Find where the given text appears and provide that cell's center as [X, Y] coordinate. 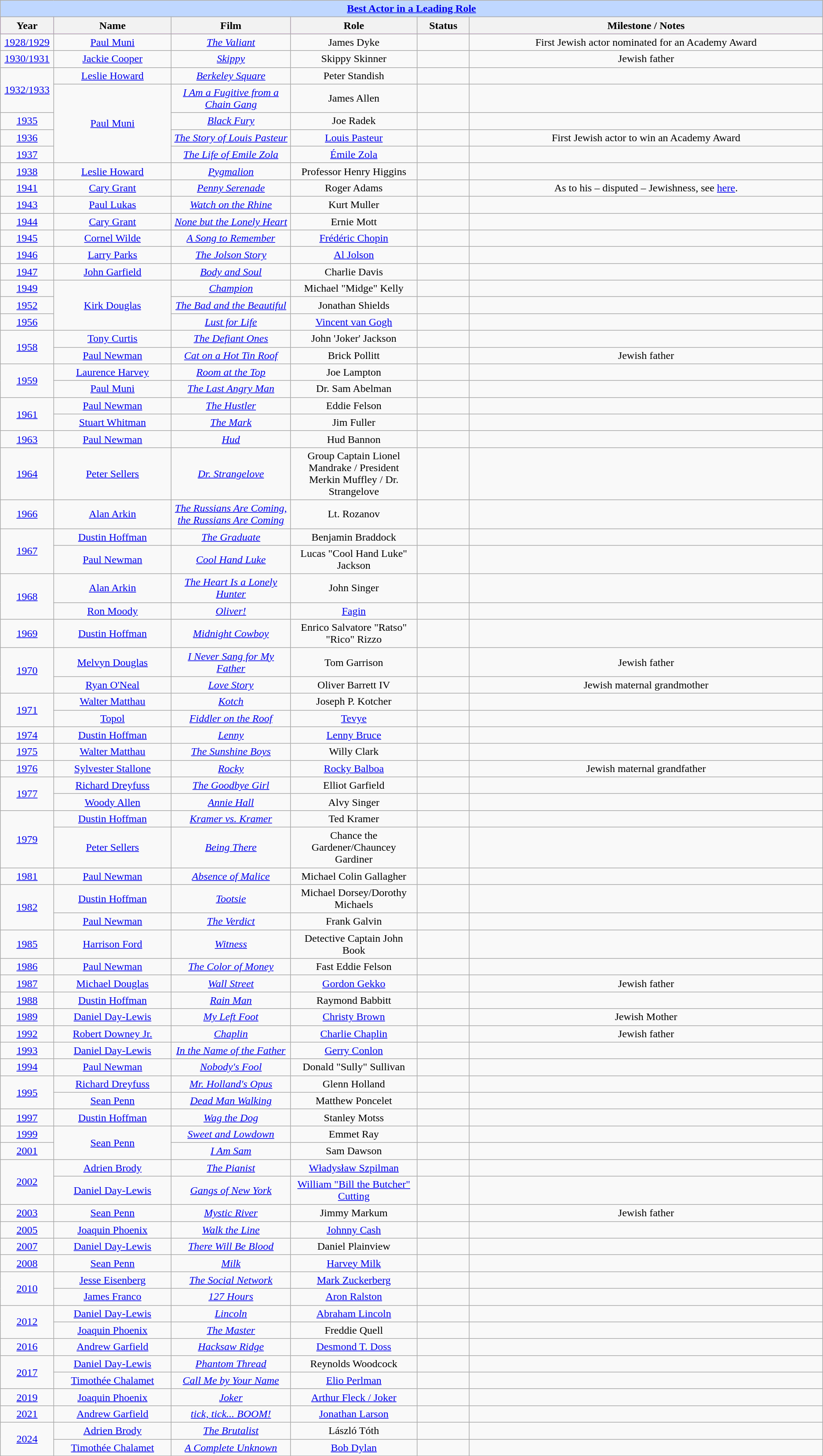
2021 [27, 1414]
The Social Network [230, 1280]
Stanley Motss [354, 1117]
Louis Pasteur [354, 138]
Black Fury [230, 121]
Witness [230, 944]
Rain Man [230, 1000]
Gerry Conlon [354, 1050]
Freddie Quell [354, 1330]
Professor Henry Higgins [354, 171]
Kirk Douglas [113, 305]
1993 [27, 1050]
Group Captain Lionel Mandrake / President Merkin Muffley / Dr. Strangelove [354, 473]
The Defiant Ones [230, 339]
1935 [27, 121]
Being There [230, 847]
2017 [27, 1372]
The Color of Money [230, 967]
Joe Radek [354, 121]
The Life of Emile Zola [230, 154]
1969 [27, 633]
My Left Foot [230, 1017]
The Mark [230, 422]
1930/1931 [27, 59]
Skippy [230, 59]
Hacksaw Ridge [230, 1347]
John 'Joker' Jackson [354, 339]
The Heart Is a Lonely Hunter [230, 589]
Charlie Davis [354, 272]
Best Actor in a Leading Role [411, 9]
2016 [27, 1347]
Jonathan Shields [354, 305]
Michael Dorsey/Dorothy Michaels [354, 899]
Gangs of New York [230, 1190]
Film [230, 26]
1964 [27, 473]
Matthew Poncelet [354, 1101]
Ryan O'Neal [113, 685]
Eddie Felson [354, 406]
1995 [27, 1092]
Milestone / Notes [646, 26]
Frank Galvin [354, 922]
1994 [27, 1067]
1947 [27, 272]
Chaplin [230, 1034]
The Hustler [230, 406]
1943 [27, 205]
Glenn Holland [354, 1084]
Abraham Lincoln [354, 1313]
Joe Lampton [354, 372]
1961 [27, 414]
Michael Douglas [113, 984]
Laurence Harvey [113, 372]
1970 [27, 670]
Woody Allen [113, 802]
1968 [27, 596]
Vincent van Gogh [354, 322]
Ron Moody [113, 611]
2024 [27, 1439]
Ted Kramer [354, 819]
Watch on the Rhine [230, 205]
Reynolds Woodcock [354, 1364]
1963 [27, 439]
1974 [27, 735]
Rocky [230, 768]
1949 [27, 289]
Donald "Sully" Sullivan [354, 1067]
In the Name of the Father [230, 1050]
1932/1933 [27, 90]
1987 [27, 984]
Joker [230, 1397]
2012 [27, 1322]
The Pianist [230, 1168]
Wag the Dog [230, 1117]
Desmond T. Doss [354, 1347]
Topol [113, 718]
Midnight Cowboy [230, 633]
Lincoln [230, 1313]
Cornel Wilde [113, 238]
A Song to Remember [230, 238]
Name [113, 26]
None but the Lonely Heart [230, 221]
Berkeley Square [230, 76]
Robert Downey Jr. [113, 1034]
Oliver Barrett IV [354, 685]
Call Me by Your Name [230, 1380]
The Graduate [230, 537]
Emmet Ray [354, 1134]
1959 [27, 380]
Gordon Gekko [354, 984]
Arthur Fleck / Joker [354, 1397]
The Russians Are Coming, the Russians Are Coming [230, 514]
There Will Be Blood [230, 1247]
Al Jolson [354, 255]
Michael Colin Gallagher [354, 876]
John Singer [354, 589]
1946 [27, 255]
Melvyn Douglas [113, 662]
1992 [27, 1034]
Annie Hall [230, 802]
1952 [27, 305]
I Never Sang for My Father [230, 662]
As to his – disputed – Jewishness, see here. [646, 188]
Tony Curtis [113, 339]
Willy Clark [354, 752]
Paul Lukas [113, 205]
Elio Perlman [354, 1380]
1986 [27, 967]
The Master [230, 1330]
tick, tick... BOOM! [230, 1414]
Role [354, 26]
Skippy Skinner [354, 59]
2008 [27, 1263]
Jackie Cooper [113, 59]
Walk the Line [230, 1230]
1982 [27, 907]
1977 [27, 794]
2010 [27, 1288]
The Bad and the Beautiful [230, 305]
Fast Eddie Felson [354, 967]
Wall Street [230, 984]
Tevye [354, 718]
Roger Adams [354, 188]
Dead Man Walking [230, 1101]
Year [27, 26]
Bob Dylan [354, 1448]
Jonathan Larson [354, 1414]
1937 [27, 154]
1966 [27, 514]
1938 [27, 171]
1956 [27, 322]
Charlie Chaplin [354, 1034]
The Sunshine Boys [230, 752]
Status [443, 26]
2019 [27, 1397]
Nobody's Fool [230, 1067]
Fagin [354, 611]
Champion [230, 289]
Jimmy Markum [354, 1213]
James Allen [354, 99]
I Am Sam [230, 1151]
Harrison Ford [113, 944]
Dr. Sam Abelman [354, 389]
Elliot Garfield [354, 785]
Peter Standish [354, 76]
Detective Captain John Book [354, 944]
Lenny Bruce [354, 735]
1967 [27, 552]
Jim Fuller [354, 422]
The Last Angry Man [230, 389]
The Story of Louis Pasteur [230, 138]
Rocky Balboa [354, 768]
Władysław Szpilman [354, 1168]
Fiddler on the Roof [230, 718]
Milk [230, 1263]
Lt. Rozanov [354, 514]
Chance the Gardener/Chauncey Gardiner [354, 847]
Lust for Life [230, 322]
1979 [27, 839]
Phantom Thread [230, 1364]
Dr. Strangelove [230, 473]
James Franco [113, 1297]
Harvey Milk [354, 1263]
Ernie Mott [354, 221]
1944 [27, 221]
1999 [27, 1134]
Lucas "Cool Hand Luke" Jackson [354, 560]
127 Hours [230, 1297]
The Goodbye Girl [230, 785]
Larry Parks [113, 255]
First Jewish actor to win an Academy Award [646, 138]
1997 [27, 1117]
Sylvester Stallone [113, 768]
Absence of Malice [230, 876]
2005 [27, 1230]
Sam Dawson [354, 1151]
Jewish maternal grandfather [646, 768]
1988 [27, 1000]
1971 [27, 710]
2007 [27, 1247]
Jewish maternal grandmother [646, 685]
Brick Pollitt [354, 355]
Mystic River [230, 1213]
1976 [27, 768]
The Verdict [230, 922]
Jewish Mother [646, 1017]
László Tóth [354, 1430]
Love Story [230, 685]
I Am a Fugitive from a Chain Gang [230, 99]
Tootsie [230, 899]
Pygmalion [230, 171]
The Brutalist [230, 1430]
1981 [27, 876]
1989 [27, 1017]
2003 [27, 1213]
Cat on a Hot Tin Roof [230, 355]
Kramer vs. Kramer [230, 819]
Christy Brown [354, 1017]
1985 [27, 944]
Enrico Salvatore "Ratso" "Rico" Rizzo [354, 633]
Oliver! [230, 611]
Jesse Eisenberg [113, 1280]
Hud Bannon [354, 439]
1958 [27, 347]
Émile Zola [354, 154]
Alvy Singer [354, 802]
1945 [27, 238]
Cool Hand Luke [230, 560]
John Garfield [113, 272]
Johnny Cash [354, 1230]
Sweet and Lowdown [230, 1134]
Benjamin Braddock [354, 537]
1975 [27, 752]
Daniel Plainview [354, 1247]
2001 [27, 1151]
Aron Ralston [354, 1297]
Body and Soul [230, 272]
Michael "Midge" Kelly [354, 289]
Kotch [230, 702]
First Jewish actor nominated for an Academy Award [646, 42]
2002 [27, 1182]
Lenny [230, 735]
Kurt Muller [354, 205]
A Complete Unknown [230, 1448]
1928/1929 [27, 42]
James Dyke [354, 42]
Raymond Babbitt [354, 1000]
Mr. Holland's Opus [230, 1084]
Frédéric Chopin [354, 238]
William "Bill the Butcher" Cutting [354, 1190]
Hud [230, 439]
Mark Zuckerberg [354, 1280]
The Jolson Story [230, 255]
Penny Serenade [230, 188]
The Valiant [230, 42]
1941 [27, 188]
Stuart Whitman [113, 422]
Tom Garrison [354, 662]
1936 [27, 138]
Joseph P. Kotcher [354, 702]
Room at the Top [230, 372]
